Determine the [x, y] coordinate at the center of the cell enclosing the given text.  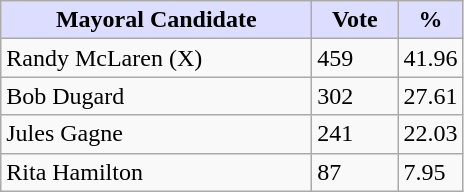
459 [355, 58]
Bob Dugard [156, 96]
22.03 [430, 134]
302 [355, 96]
% [430, 20]
87 [355, 172]
Jules Gagne [156, 134]
Rita Hamilton [156, 172]
7.95 [430, 172]
Mayoral Candidate [156, 20]
Randy McLaren (X) [156, 58]
27.61 [430, 96]
41.96 [430, 58]
Vote [355, 20]
241 [355, 134]
